Pinpoint the cell where the given text exists, returning its [X, Y] midpoint coordinate. 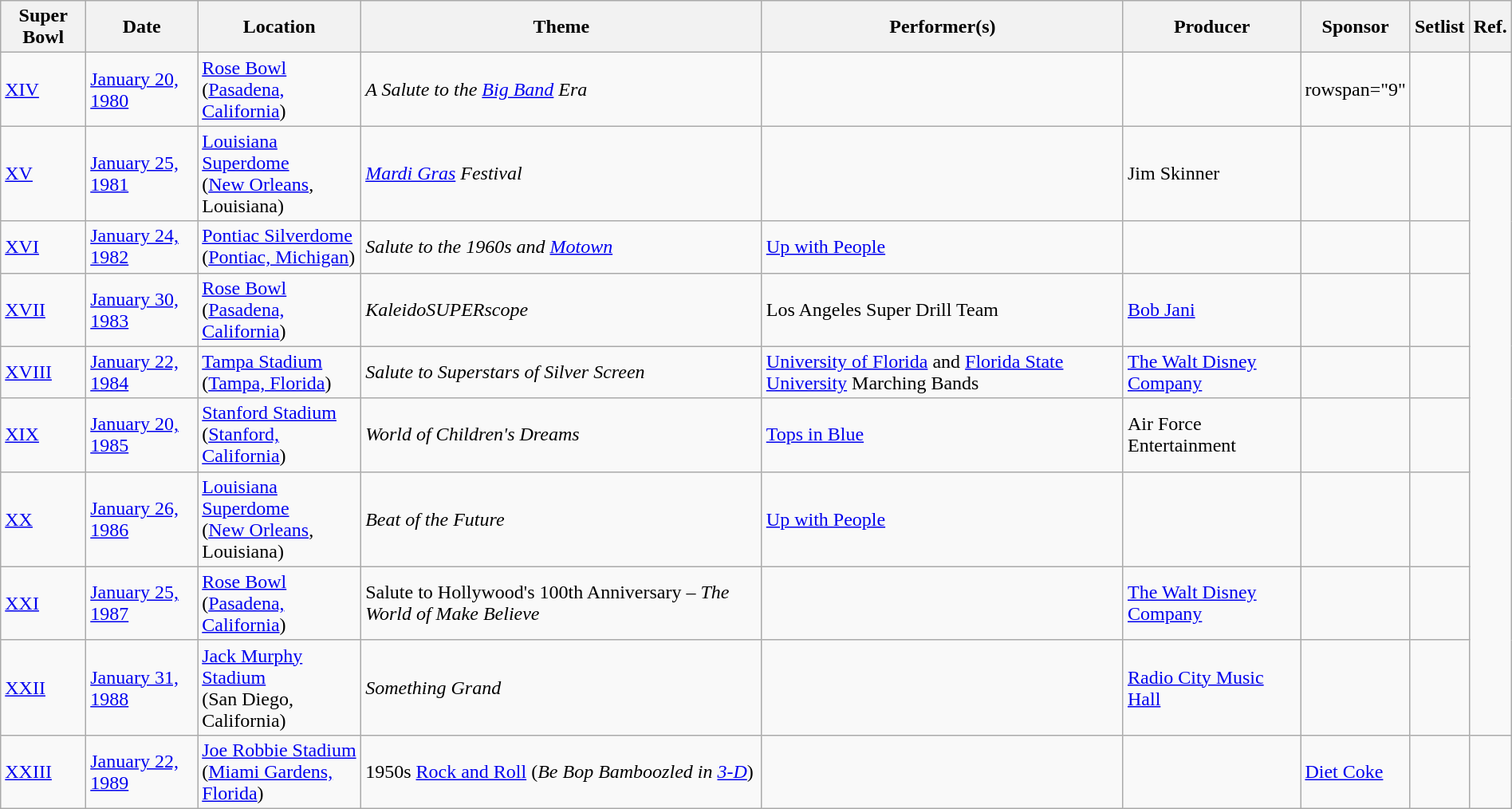
January 25, 1981 [142, 174]
XVI [43, 247]
Radio City Music Hall [1211, 688]
January 30, 1983 [142, 310]
January 20, 1985 [142, 435]
Stanford Stadium(Stanford, California) [279, 435]
Location [279, 27]
Theme [561, 27]
Pontiac Silverdome(Pontiac, Michigan) [279, 247]
XXIII [43, 772]
Salute to Superstars of Silver Screen [561, 372]
Mardi Gras Festival [561, 174]
Bob Jani [1211, 310]
University of Florida and Florida State University Marching Bands [943, 372]
January 25, 1987 [142, 603]
XXI [43, 603]
A Salute to the Big Band Era [561, 89]
XVII [43, 310]
Tops in Blue [943, 435]
Setlist [1439, 27]
XX [43, 519]
Salute to Hollywood's 100th Anniversary – The World of Make Believe [561, 603]
January 22, 1989 [142, 772]
rowspan="9" [1356, 89]
Air Force Entertainment [1211, 435]
Super Bowl [43, 27]
Performer(s) [943, 27]
KaleidoSUPERscope [561, 310]
Diet Coke [1356, 772]
Sponsor [1356, 27]
1950s Rock and Roll (Be Bop Bamboozled in 3-D) [561, 772]
Jack Murphy Stadium(San Diego, California) [279, 688]
January 20, 1980 [142, 89]
Producer [1211, 27]
XIX [43, 435]
January 26, 1986 [142, 519]
January 22, 1984 [142, 372]
Date [142, 27]
XVIII [43, 372]
World of Children's Dreams [561, 435]
XXII [43, 688]
XIV [43, 89]
January 24, 1982 [142, 247]
Beat of the Future [561, 519]
Salute to the 1960s and Motown [561, 247]
Something Grand [561, 688]
Jim Skinner [1211, 174]
XV [43, 174]
Joe Robbie Stadium(Miami Gardens, Florida) [279, 772]
Tampa Stadium(Tampa, Florida) [279, 372]
Los Angeles Super Drill Team [943, 310]
Ref. [1490, 27]
January 31, 1988 [142, 688]
